Determine the [X, Y] coordinate at the center of the cell enclosing the given text.  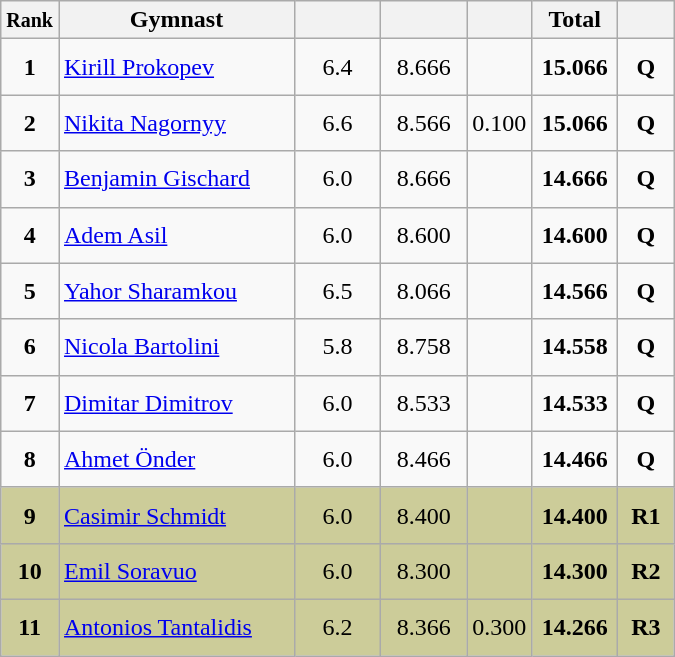
Total [575, 20]
14.400 [575, 515]
8.066 [424, 291]
8.600 [424, 235]
5 [30, 291]
11 [30, 627]
14.533 [575, 403]
10 [30, 571]
14.566 [575, 291]
Rank [30, 20]
14.600 [575, 235]
Casimir Schmidt [176, 515]
Yahor Sharamkou [176, 291]
Nicola Bartolini [176, 347]
0.100 [500, 123]
R3 [646, 627]
2 [30, 123]
8.400 [424, 515]
3 [30, 179]
6.6 [338, 123]
14.666 [575, 179]
8.566 [424, 123]
6.4 [338, 67]
Adem Asil [176, 235]
6.5 [338, 291]
Antonios Tantalidis [176, 627]
14.466 [575, 459]
R2 [646, 571]
14.266 [575, 627]
6.2 [338, 627]
R1 [646, 515]
Emil Soravuo [176, 571]
5.8 [338, 347]
6 [30, 347]
8.533 [424, 403]
14.300 [575, 571]
8 [30, 459]
7 [30, 403]
0.300 [500, 627]
Kirill Prokopev [176, 67]
Dimitar Dimitrov [176, 403]
Nikita Nagornyy [176, 123]
9 [30, 515]
14.558 [575, 347]
4 [30, 235]
Benjamin Gischard [176, 179]
8.300 [424, 571]
Ahmet Önder [176, 459]
8.466 [424, 459]
1 [30, 67]
Gymnast [176, 20]
8.366 [424, 627]
8.758 [424, 347]
